Capture the cell that displays the provided text and extract its [x, y] central coordinate. 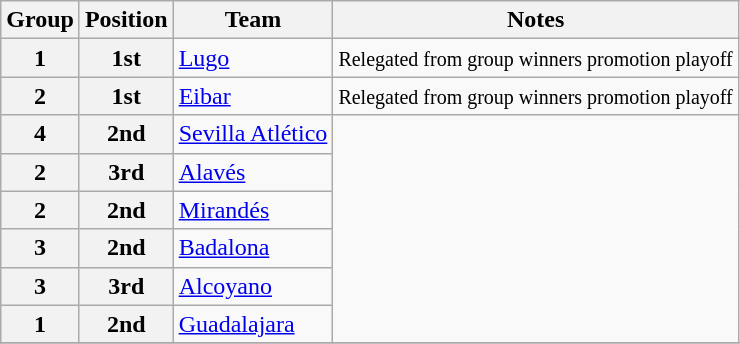
Badalona [253, 248]
Position [126, 20]
Sevilla Atlético [253, 134]
4 [40, 134]
Alavés [253, 172]
Notes [536, 20]
Lugo [253, 58]
Group [40, 20]
Alcoyano [253, 286]
Guadalajara [253, 324]
Mirandés [253, 210]
Eibar [253, 96]
Team [253, 20]
